Find where the given text appears and provide that cell's center as [x, y] coordinate. 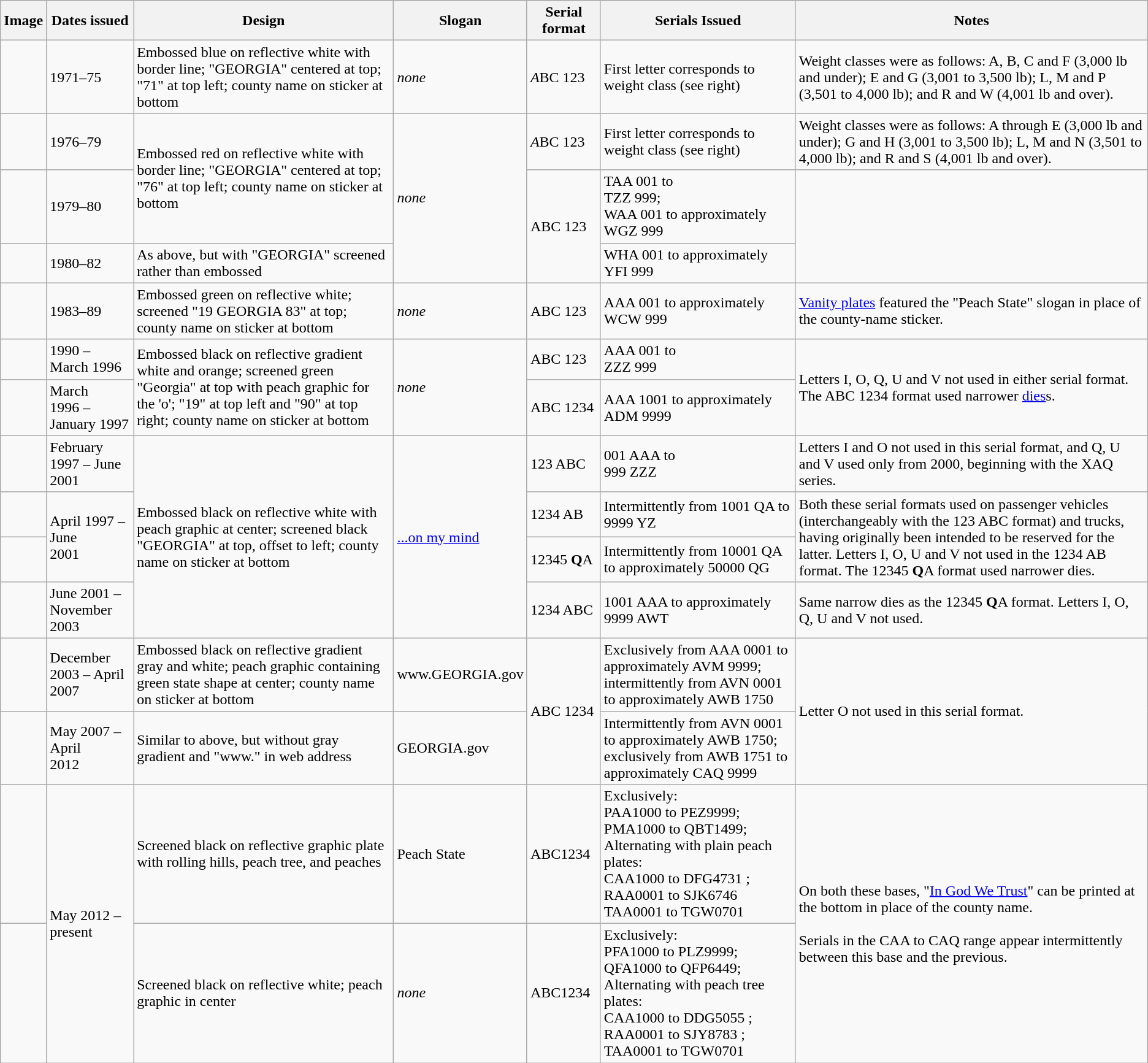
February 1997 – June2001 [90, 464]
December 2003 – April2007 [90, 675]
GEORGIA.gov [461, 748]
1983–89 [90, 311]
Same narrow dies as the 12345 QA format. Letters I, O, Q, U and V not used. [971, 610]
June 2001 – November 2003 [90, 610]
Serial format [564, 21]
1976–79 [90, 142]
Notes [971, 21]
March 1996 – January 1997 [90, 407]
Embossed black on reflective gradient gray and white; peach graphic containing green state shape at center; county name on sticker at bottom [264, 675]
www.GEORGIA.gov [461, 675]
Exclusively:PAA1000 to PEZ9999; PMA1000 to QBT1499;Alternating with plain peach plates:CAA1000 to DFG4731 ;RAA0001 to SJK6746 TAA0001 to TGW0701 [698, 854]
Intermittently from 10001 QA to approximately 50000 QG [698, 559]
Dates issued [90, 21]
May 2007 – April2012 [90, 748]
Exclusively from AAA 0001 to approximately AVM 9999; intermittently from AVN 0001 to approximately AWB 1750 [698, 675]
Embossed green on reflective white; screened "19 GEORGIA 83" at top; county name on sticker at bottom [264, 311]
As above, but with "GEORGIA" screened rather than embossed [264, 263]
TAA 001 toTZZ 999;WAA 001 to approximately WGZ 999 [698, 206]
12345 QA [564, 559]
Embossed black on reflective white with peach graphic at center; screened black "GEORGIA" at top, offset to left; county name on sticker at bottom [264, 537]
Vanity plates featured the "Peach State" slogan in place of the county-name sticker. [971, 311]
Embossed blue on reflective white with border line; "GEORGIA" centered at top; "71" at top left; county name on sticker at bottom [264, 77]
1971–75 [90, 77]
Intermittently from 1001 QA to 9999 YZ [698, 514]
Screened black on reflective white; peach graphic in center [264, 994]
Slogan [461, 21]
Intermittently from AVN 0001 to approximately AWB 1750; exclusively from AWB 1751 to approximately CAQ 9999 [698, 748]
Peach State [461, 854]
Serials Issued [698, 21]
Letter O not used in this serial format. [971, 711]
Exclusively:PFA1000 to PLZ9999;QFA1000 to QFP6449;Alternating with peach tree plates:CAA1000 to DDG5055 ;RAA0001 to SJY8783 ;TAA0001 to TGW0701 [698, 994]
Image [23, 21]
Screened black on reflective graphic plate with rolling hills, peach tree, and peaches [264, 854]
AAA 1001 to approximately ADM 9999 [698, 407]
1234 AB [564, 514]
April 1997 – June2001 [90, 537]
Embossed red on reflective white with border line; "GEORGIA" centered at top; "76" at top left; county name on sticker at bottom [264, 178]
123 ABC [564, 464]
1990 – March 1996 [90, 359]
AAA 001 to approximately WCW 999 [698, 311]
1980–82 [90, 263]
1234 ABC [564, 610]
Letters I, O, Q, U and V not used in either serial format. The ABC 1234 format used narrower diess. [971, 388]
WHA 001 to approximately YFI 999 [698, 263]
AAA 001 toZZZ 999 [698, 359]
Design [264, 21]
001 AAA to999 ZZZ [698, 464]
May 2012 – present [90, 924]
Similar to above, but without gray gradient and "www." in web address [264, 748]
...on my mind [461, 537]
Letters I and O not used in this serial format, and Q, U and V used only from 2000, beginning with the XAQ series. [971, 464]
1979–80 [90, 206]
1001 AAA to approximately 9999 AWT [698, 610]
